Locate the cell with the specified text and output its (x, y) center coordinate. 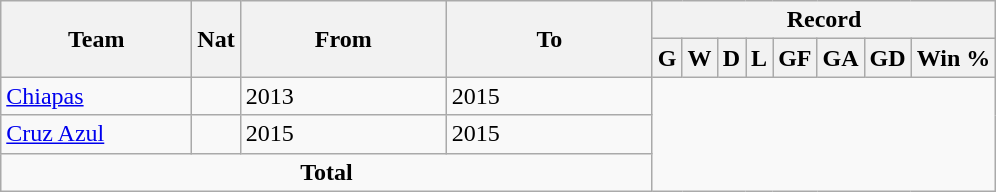
To (549, 39)
GA (840, 58)
D (731, 58)
GD (888, 58)
W (700, 58)
Chiapas (96, 96)
Nat (216, 39)
Team (96, 39)
GF (795, 58)
Total (327, 172)
L (760, 58)
Cruz Azul (96, 134)
Record (824, 20)
2013 (343, 96)
Win % (954, 58)
From (343, 39)
G (667, 58)
